Extract the (x, y) coordinate from the center of the cell holding the provided text.  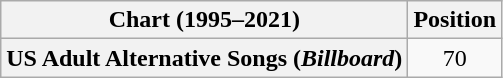
Chart (1995–2021) (204, 20)
70 (455, 58)
US Adult Alternative Songs (Billboard) (204, 58)
Position (455, 20)
